Capture the cell that displays the provided text and extract its [X, Y] central coordinate. 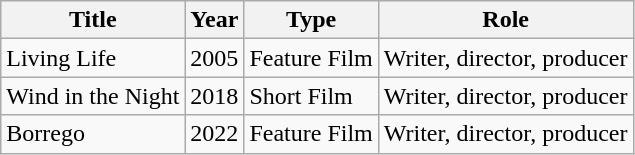
Short Film [311, 96]
Borrego [93, 134]
Year [214, 20]
Title [93, 20]
Wind in the Night [93, 96]
2005 [214, 58]
Role [506, 20]
2018 [214, 96]
Living Life [93, 58]
Type [311, 20]
2022 [214, 134]
